Find where the given text appears and provide that cell's center as (X, Y) coordinate. 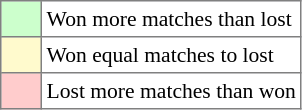
Won more matches than lost (171, 19)
Won equal matches to lost (171, 55)
Lost more matches than won (171, 91)
